From the cell containing the given text, extract its center point as [X, Y] coordinate. 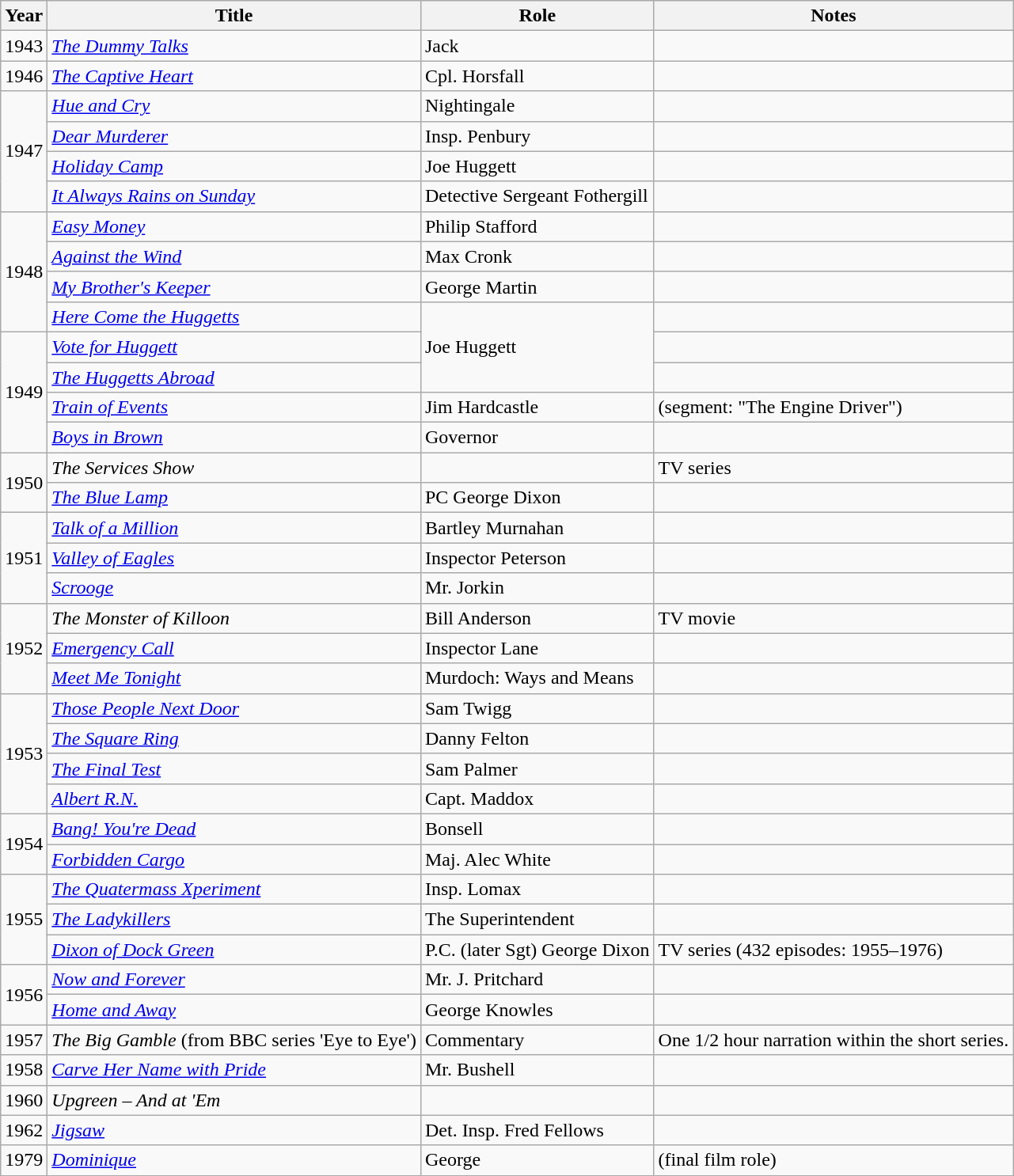
Valley of Eagles [234, 558]
Detective Sergeant Fothergill [537, 196]
It Always Rains on Sunday [234, 196]
Det. Insp. Fred Fellows [537, 1130]
Upgreen – And at 'Em [234, 1100]
Sam Palmer [537, 768]
One 1/2 hour narration within the short series. [834, 1040]
Talk of a Million [234, 528]
George [537, 1160]
1979 [24, 1160]
TV series [834, 468]
Mr. J. Pritchard [537, 980]
Albert R.N. [234, 799]
My Brother's Keeper [234, 286]
Home and Away [234, 1010]
1952 [24, 648]
The Quatermass Xperiment [234, 890]
The Captive Heart [234, 76]
Bill Anderson [537, 618]
Here Come the Huggetts [234, 317]
Murdoch: Ways and Means [537, 678]
Train of Events [234, 408]
Now and Forever [234, 980]
Bonsell [537, 829]
George Martin [537, 286]
Cpl. Horsfall [537, 76]
The Square Ring [234, 738]
1958 [24, 1070]
Scrooge [234, 588]
Jim Hardcastle [537, 408]
1949 [24, 392]
Dixon of Dock Green [234, 950]
Insp. Lomax [537, 890]
The Big Gamble (from BBC series 'Eye to Eye') [234, 1040]
Forbidden Cargo [234, 859]
Sam Twigg [537, 708]
Notes [834, 16]
Boys in Brown [234, 438]
1950 [24, 483]
Commentary [537, 1040]
The Blue Lamp [234, 498]
George Knowles [537, 1010]
Meet Me Tonight [234, 678]
1948 [24, 271]
1951 [24, 558]
Holiday Camp [234, 166]
TV series (432 episodes: 1955–1976) [834, 950]
1955 [24, 920]
Inspector Peterson [537, 558]
1957 [24, 1040]
Vote for Huggett [234, 347]
Bartley Murnahan [537, 528]
1956 [24, 995]
The Huggetts Abroad [234, 377]
1954 [24, 844]
Nightingale [537, 106]
The Monster of Killoon [234, 618]
1947 [24, 151]
The Final Test [234, 768]
Emergency Call [234, 648]
Capt. Maddox [537, 799]
Dominique [234, 1160]
TV movie [834, 618]
1943 [24, 46]
(segment: "The Engine Driver") [834, 408]
Philip Stafford [537, 226]
P.C. (later Sgt) George Dixon [537, 950]
Dear Murderer [234, 136]
Carve Her Name with Pride [234, 1070]
The Ladykillers [234, 920]
1962 [24, 1130]
The Services Show [234, 468]
Governor [537, 438]
Danny Felton [537, 738]
Role [537, 16]
Year [24, 16]
PC George Dixon [537, 498]
Max Cronk [537, 256]
Against the Wind [234, 256]
Bang! You're Dead [234, 829]
1960 [24, 1100]
Jigsaw [234, 1130]
Insp. Penbury [537, 136]
Those People Next Door [234, 708]
1953 [24, 753]
Hue and Cry [234, 106]
Easy Money [234, 226]
Mr. Bushell [537, 1070]
Maj. Alec White [537, 859]
1946 [24, 76]
Title [234, 16]
Jack [537, 46]
The Superintendent [537, 920]
The Dummy Talks [234, 46]
(final film role) [834, 1160]
Inspector Lane [537, 648]
Mr. Jorkin [537, 588]
